Search for the cell housing the specified text and yield its (x, y) center coordinate. 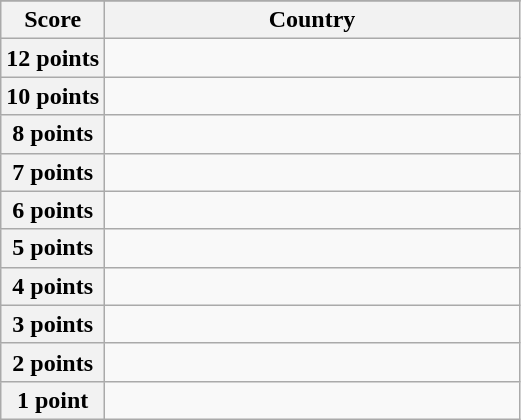
6 points (53, 210)
Country (312, 20)
4 points (53, 286)
3 points (53, 324)
5 points (53, 248)
8 points (53, 134)
2 points (53, 362)
12 points (53, 58)
10 points (53, 96)
Score (53, 20)
7 points (53, 172)
1 point (53, 400)
